Capture the cell that displays the provided text and extract its [X, Y] central coordinate. 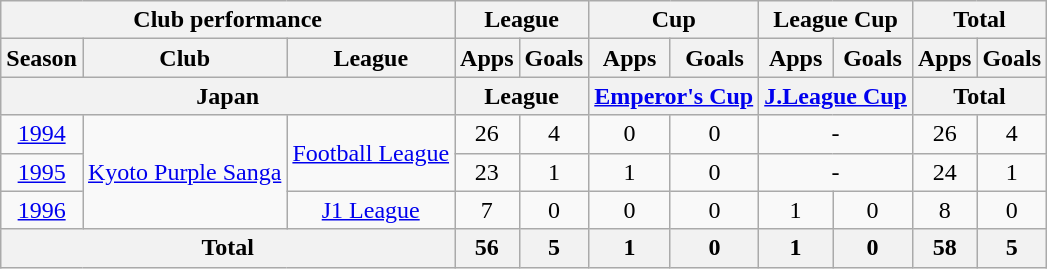
J.League Cup [836, 96]
1996 [42, 210]
Club performance [228, 20]
24 [944, 172]
58 [944, 248]
Club [184, 58]
Cup [674, 20]
Emperor's Cup [674, 96]
56 [487, 248]
J1 League [371, 210]
Japan [228, 96]
7 [487, 210]
Kyoto Purple Sanga [184, 172]
1995 [42, 172]
League Cup [836, 20]
Season [42, 58]
1994 [42, 134]
23 [487, 172]
Football League [371, 153]
8 [944, 210]
